Detect which cell encompasses the target text, then output its [x, y] center coordinate. 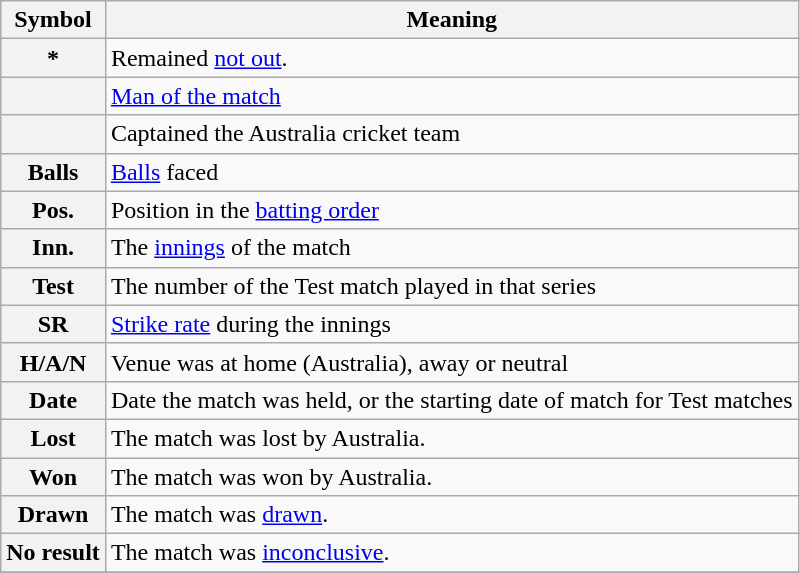
Test [54, 286]
Date the match was held, or the starting date of match for Test matches [452, 400]
No result [54, 553]
Balls faced [452, 172]
* [54, 58]
The number of the Test match played in that series [452, 286]
H/A/N [54, 362]
The match was inconclusive. [452, 553]
Lost [54, 438]
Remained not out. [452, 58]
Won [54, 477]
Position in the batting order [452, 210]
The match was lost by Australia. [452, 438]
Captained the Australia cricket team [452, 134]
Drawn [54, 515]
SR [54, 324]
Pos. [54, 210]
Man of the match [452, 96]
Venue was at home (Australia), away or neutral [452, 362]
Strike rate during the innings [452, 324]
The match was won by Australia. [452, 477]
Balls [54, 172]
The innings of the match [452, 248]
Symbol [54, 20]
Date [54, 400]
Inn. [54, 248]
The match was drawn. [452, 515]
Meaning [452, 20]
